Output the [x, y] coordinate of the center of the cell containing the given text.  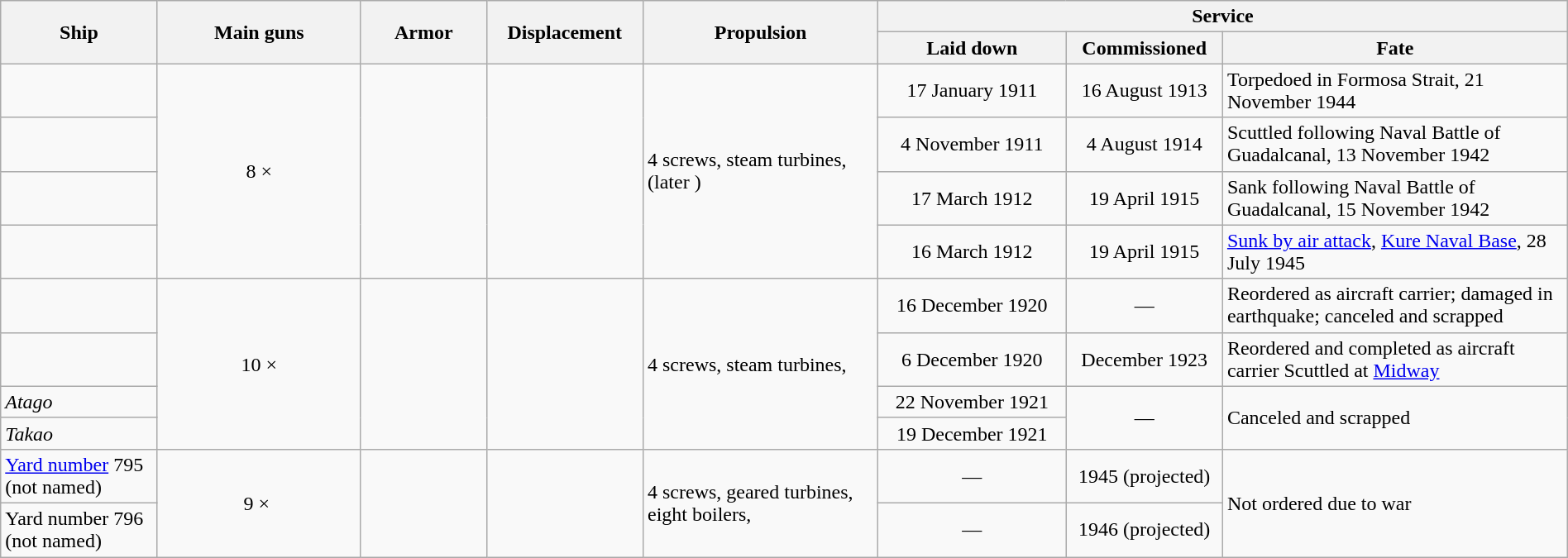
8 × [259, 171]
Scuttled following Naval Battle of Guadalcanal, 13 November 1942 [1394, 144]
4 screws, steam turbines, [760, 364]
Yard number 796 (not named) [79, 529]
Displacement [564, 32]
December 1923 [1145, 359]
Sank following Naval Battle of Guadalcanal, 15 November 1942 [1394, 198]
4 August 1914 [1145, 144]
22 November 1921 [973, 402]
Fate [1394, 48]
19 December 1921 [973, 433]
Commissioned [1145, 48]
Propulsion [760, 32]
Reordered as aircraft carrier; damaged in earthquake; canceled and scrapped [1394, 306]
Reordered and completed as aircraft carrier Scuttled at Midway [1394, 359]
17 January 1911 [973, 91]
Ship [79, 32]
6 December 1920 [973, 359]
Sunk by air attack, Kure Naval Base, 28 July 1945 [1394, 251]
Yard number 795 (not named) [79, 476]
Not ordered due to war [1394, 503]
9 × [259, 503]
4 screws, steam turbines, (later ) [760, 171]
1945 (projected) [1145, 476]
Takao [79, 433]
4 screws, geared turbines, eight boilers, [760, 503]
16 December 1920 [973, 306]
Canceled and scrapped [1394, 417]
Laid down [973, 48]
Service [1223, 17]
4 November 1911 [973, 144]
10 × [259, 364]
16 August 1913 [1145, 91]
Torpedoed in Formosa Strait, 21 November 1944 [1394, 91]
Main guns [259, 32]
16 March 1912 [973, 251]
Armor [423, 32]
1946 (projected) [1145, 529]
Atago [79, 402]
17 March 1912 [973, 198]
